Provide the (x, y) coordinate of the cell's center where the given text is located.  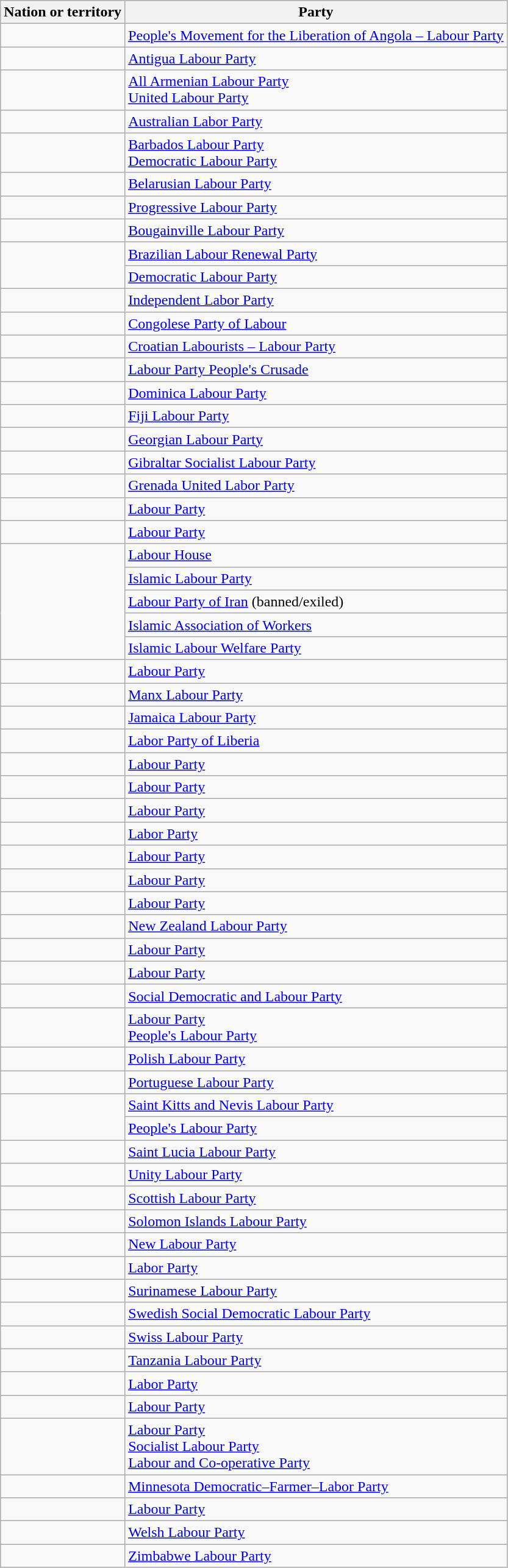
Manx Labour Party (316, 694)
Labour PartySocialist Labour PartyLabour and Co-operative Party (316, 1446)
People's Movement for the Liberation of Angola – Labour Party (316, 35)
Fiji Labour Party (316, 416)
Brazilian Labour Renewal Party (316, 254)
New Labour Party (316, 1244)
Democratic Labour Party (316, 277)
Social Democratic and Labour Party (316, 996)
Islamic Labour Welfare Party (316, 648)
Progressive Labour Party (316, 207)
Labour Party People's Crusade (316, 370)
Islamic Labour Party (316, 578)
Welsh Labour Party (316, 1533)
Congolese Party of Labour (316, 324)
Surinamese Labour Party (316, 1291)
Labour PartyPeople's Labour Party (316, 1027)
Minnesota Democratic–Farmer–Labor Party (316, 1486)
People's Labour Party (316, 1129)
Independent Labor Party (316, 300)
Unity Labour Party (316, 1175)
Swiss Labour Party (316, 1337)
Bougainville Labour Party (316, 230)
All Armenian Labour PartyUnited Labour Party (316, 90)
Antigua Labour Party (316, 59)
Labour House (316, 555)
Grenada United Labor Party (316, 486)
Swedish Social Democratic Labour Party (316, 1314)
Islamic Association of Workers (316, 625)
Georgian Labour Party (316, 439)
Gibraltar Socialist Labour Party (316, 463)
Solomon Islands Labour Party (316, 1221)
Polish Labour Party (316, 1059)
Jamaica Labour Party (316, 718)
Party (316, 12)
Portuguese Labour Party (316, 1082)
Zimbabwe Labour Party (316, 1556)
Saint Lucia Labour Party (316, 1152)
Croatian Labourists – Labour Party (316, 347)
Scottish Labour Party (316, 1198)
Barbados Labour PartyDemocratic Labour Party (316, 152)
Labor Party of Liberia (316, 741)
Tanzania Labour Party (316, 1360)
Labour Party of Iran (banned/exiled) (316, 601)
Nation or territory (63, 12)
New Zealand Labour Party (316, 926)
Saint Kitts and Nevis Labour Party (316, 1105)
Belarusian Labour Party (316, 184)
Australian Labor Party (316, 121)
Dominica Labour Party (316, 393)
